Find where the given text appears and provide that cell's center as [X, Y] coordinate. 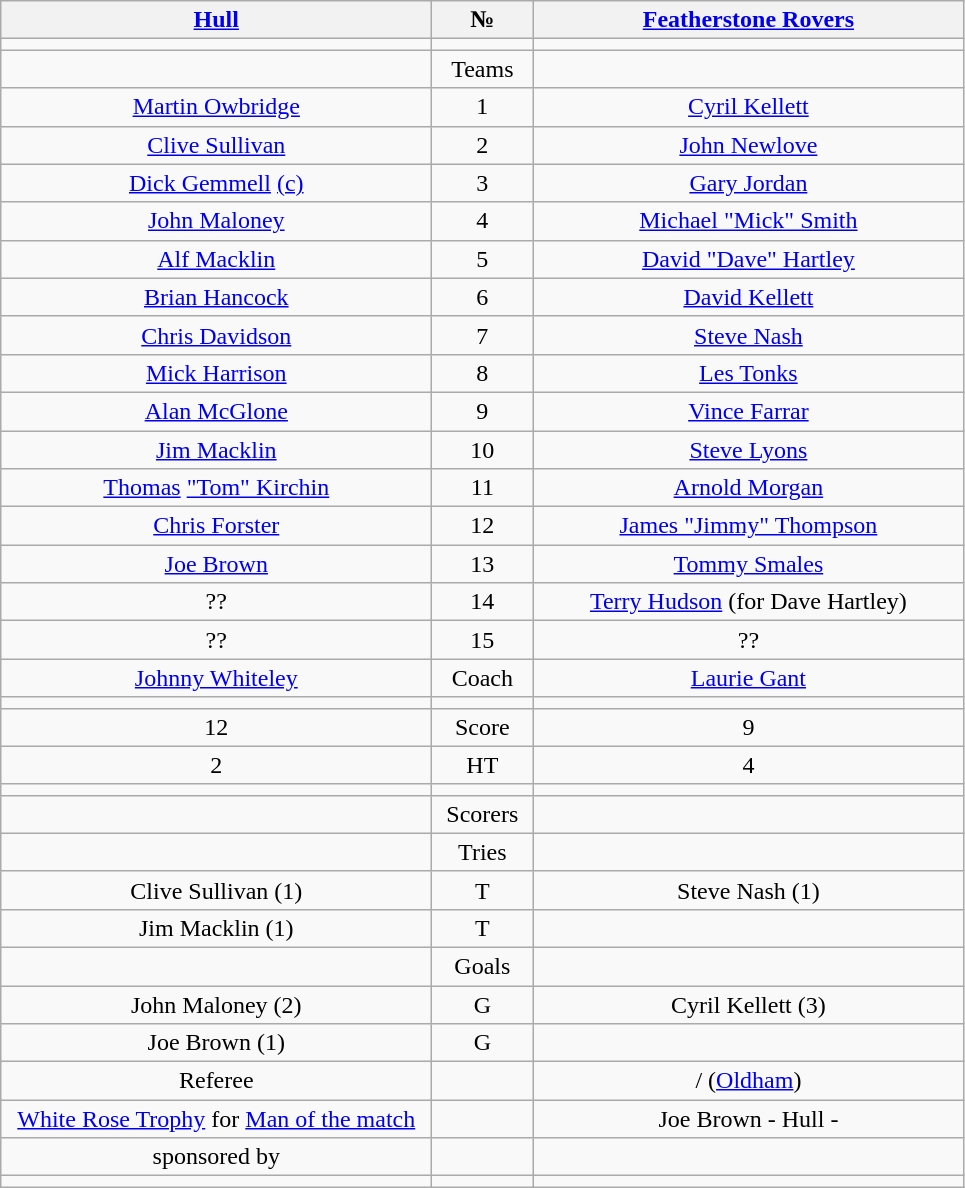
Referee [216, 1081]
Thomas "Tom" Kirchin [216, 488]
Arnold Morgan [748, 488]
Tommy Smales [748, 564]
Steve Nash (1) [748, 890]
Jim Macklin (1) [216, 928]
Dick Gemmell (c) [216, 183]
Chris Forster [216, 526]
Teams [482, 69]
Cyril Kellett [748, 107]
Joe Brown [216, 564]
Goals [482, 966]
Cyril Kellett (3) [748, 1005]
Gary Jordan [748, 183]
№ [482, 20]
Steve Lyons [748, 449]
Score [482, 727]
Joe Brown (1) [216, 1043]
Mick Harrison [216, 373]
Featherstone Rovers [748, 20]
Martin Owbridge [216, 107]
David "Dave" Hartley [748, 259]
11 [482, 488]
Michael "Mick" Smith [748, 221]
15 [482, 640]
David Kellett [748, 297]
10 [482, 449]
Jim Macklin [216, 449]
/ (Oldham) [748, 1081]
Clive Sullivan [216, 145]
Steve Nash [748, 335]
John Maloney (2) [216, 1005]
Brian Hancock [216, 297]
8 [482, 373]
Scorers [482, 814]
James "Jimmy" Thompson [748, 526]
John Maloney [216, 221]
HT [482, 765]
Les Tonks [748, 373]
Hull [216, 20]
Laurie Gant [748, 678]
sponsored by [216, 1157]
7 [482, 335]
13 [482, 564]
Alan McGlone [216, 411]
Johnny Whiteley [216, 678]
Terry Hudson (for Dave Hartley) [748, 602]
Clive Sullivan (1) [216, 890]
14 [482, 602]
John Newlove [748, 145]
6 [482, 297]
White Rose Trophy for Man of the match [216, 1119]
Alf Macklin [216, 259]
Chris Davidson [216, 335]
Vince Farrar [748, 411]
Tries [482, 852]
5 [482, 259]
Coach [482, 678]
3 [482, 183]
Joe Brown - Hull - [748, 1119]
1 [482, 107]
